Scan for the cell matching the given text and deliver its [X, Y] coordinate at center. 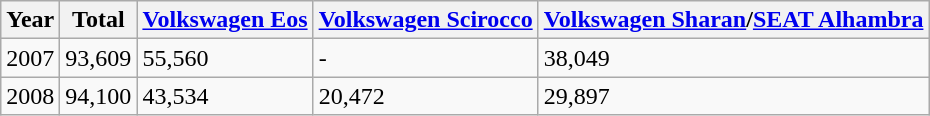
43,534 [225, 96]
2008 [30, 96]
- [426, 58]
94,100 [98, 96]
2007 [30, 58]
20,472 [426, 96]
Year [30, 20]
38,049 [734, 58]
29,897 [734, 96]
Volkswagen Eos [225, 20]
Volkswagen Sharan/SEAT Alhambra [734, 20]
93,609 [98, 58]
Volkswagen Scirocco [426, 20]
Total [98, 20]
55,560 [225, 58]
